Find where the given text appears and provide that cell's center as [x, y] coordinate. 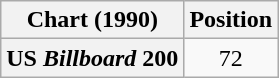
Chart (1990) [92, 20]
Position [231, 20]
72 [231, 58]
US Billboard 200 [92, 58]
